Extract the [x, y] coordinate from the center of the cell holding the provided text.  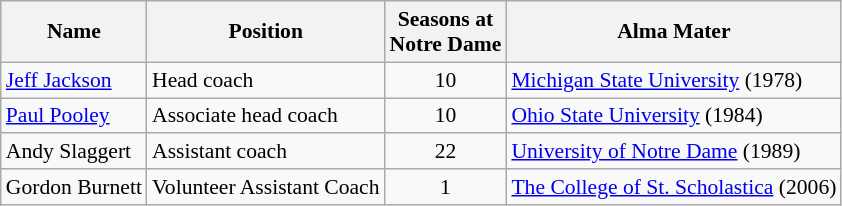
Seasons atNotre Dame [446, 32]
Michigan State University (1978) [674, 80]
Volunteer Assistant Coach [266, 187]
University of Notre Dame (1989) [674, 152]
Alma Mater [674, 32]
Associate head coach [266, 116]
Andy Slaggert [74, 152]
Gordon Burnett [74, 187]
Position [266, 32]
Name [74, 32]
Jeff Jackson [74, 80]
Assistant coach [266, 152]
1 [446, 187]
Head coach [266, 80]
Ohio State University (1984) [674, 116]
The College of St. Scholastica (2006) [674, 187]
22 [446, 152]
Paul Pooley [74, 116]
